Identify which cell holds the provided text, then report its [X, Y] central coordinate. 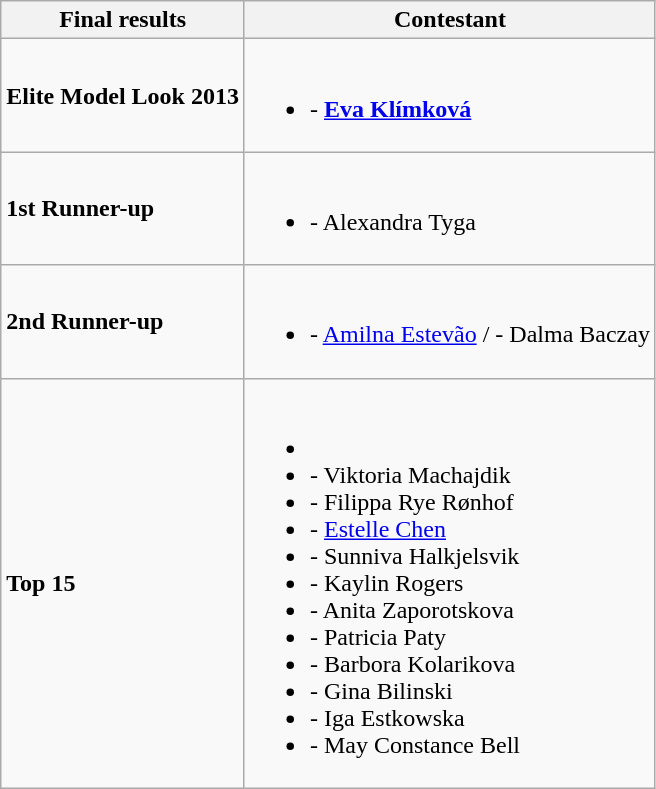
- Amilna Estevão / - Dalma Baczay [450, 322]
2nd Runner-up [123, 322]
Elite Model Look 2013 [123, 96]
- Eva Klímková [450, 96]
Top 15 [123, 583]
Final results [123, 20]
1st Runner-up [123, 208]
Contestant [450, 20]
- Alexandra Tyga [450, 208]
